Output the (X, Y) coordinate of the center of the cell containing the given text.  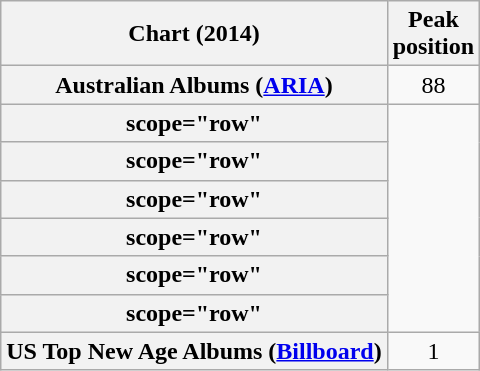
Australian Albums (ARIA) (194, 85)
US Top New Age Albums (Billboard) (194, 351)
88 (433, 85)
Peakposition (433, 34)
Chart (2014) (194, 34)
1 (433, 351)
